Provide the (X, Y) coordinate of the cell's center where the given text is located.  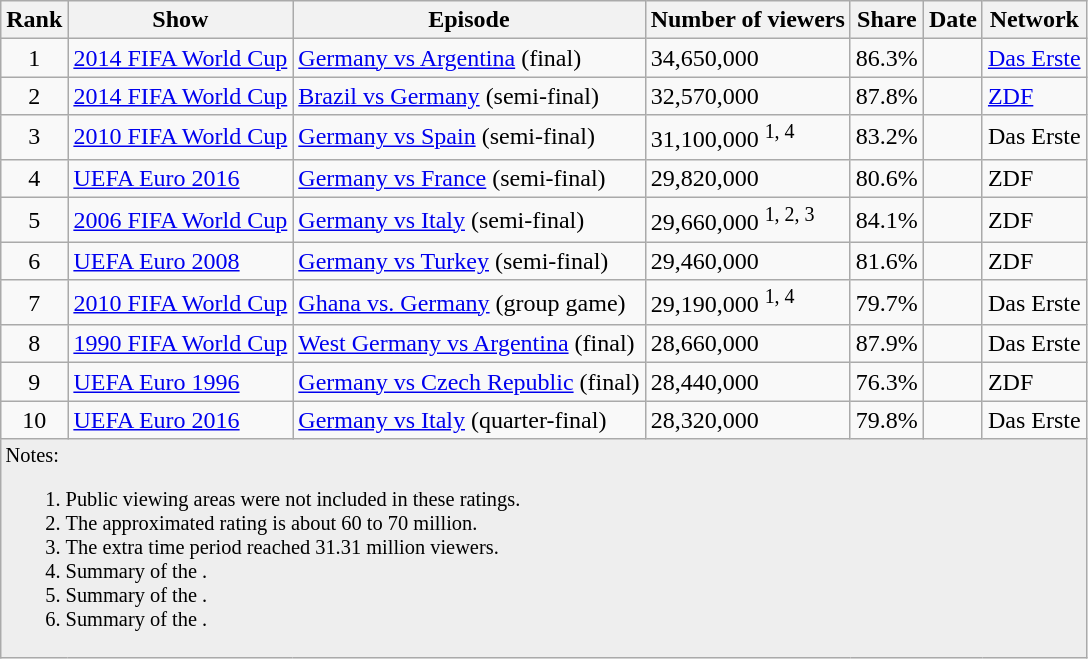
32,570,000 (748, 96)
8 (34, 344)
4 (34, 178)
West Germany vs Argentina (final) (469, 344)
Germany vs France (semi-final) (469, 178)
Show (180, 20)
84.1% (886, 220)
28,440,000 (748, 382)
7 (34, 302)
Germany vs Italy (quarter-final) (469, 420)
2006 FIFA World Cup (180, 220)
1 (34, 58)
Rank (34, 20)
29,820,000 (748, 178)
9 (34, 382)
87.8% (886, 96)
2 (34, 96)
Network (1034, 20)
Germany vs Spain (semi-final) (469, 138)
Brazil vs Germany (semi-final) (469, 96)
86.3% (886, 58)
Germany vs Argentina (final) (469, 58)
3 (34, 138)
1990 FIFA World Cup (180, 344)
10 (34, 420)
34,650,000 (748, 58)
31,100,000 1, 4 (748, 138)
Germany vs Italy (semi-final) (469, 220)
UEFA Euro 2008 (180, 261)
80.6% (886, 178)
79.8% (886, 420)
79.7% (886, 302)
6 (34, 261)
UEFA Euro 1996 (180, 382)
Germany vs Czech Republic (final) (469, 382)
29,660,000 1, 2, 3 (748, 220)
87.9% (886, 344)
29,190,000 1, 4 (748, 302)
Number of viewers (748, 20)
29,460,000 (748, 261)
5 (34, 220)
Ghana vs. Germany (group game) (469, 302)
83.2% (886, 138)
Germany vs Turkey (semi-final) (469, 261)
Share (886, 20)
28,320,000 (748, 420)
76.3% (886, 382)
Episode (469, 20)
81.6% (886, 261)
28,660,000 (748, 344)
Date (952, 20)
